For the text-containing cell, return its midpoint in [x, y] coordinate format. 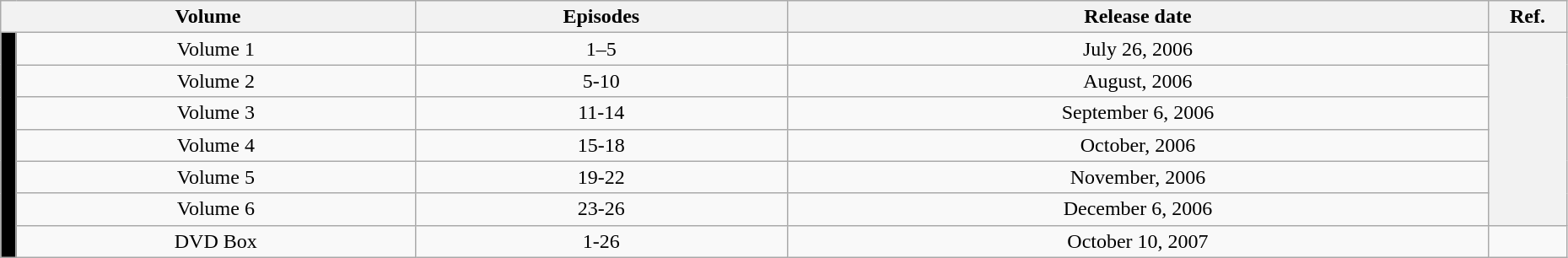
August, 2006 [1137, 81]
Volume 6 [216, 209]
15-18 [601, 145]
Episodes [601, 17]
December 6, 2006 [1137, 209]
19-22 [601, 177]
Volume 3 [216, 113]
October 10, 2007 [1137, 241]
Ref. [1528, 17]
1-26 [601, 241]
DVD Box [216, 241]
September 6, 2006 [1137, 113]
1–5 [601, 49]
Release date [1137, 17]
October, 2006 [1137, 145]
Volume 5 [216, 177]
11-14 [601, 113]
23-26 [601, 209]
November, 2006 [1137, 177]
Volume 2 [216, 81]
Volume 4 [216, 145]
Volume 1 [216, 49]
Volume [207, 17]
July 26, 2006 [1137, 49]
5-10 [601, 81]
